Scan for the cell matching the given text and deliver its [X, Y] coordinate at center. 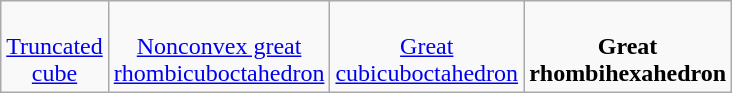
Nonconvex great rhombicuboctahedron [219, 47]
Great cubicuboctahedron [427, 47]
Truncated cube [55, 47]
Great rhombihexahedron [628, 47]
